From the cell containing the given text, extract its center point as (X, Y) coordinate. 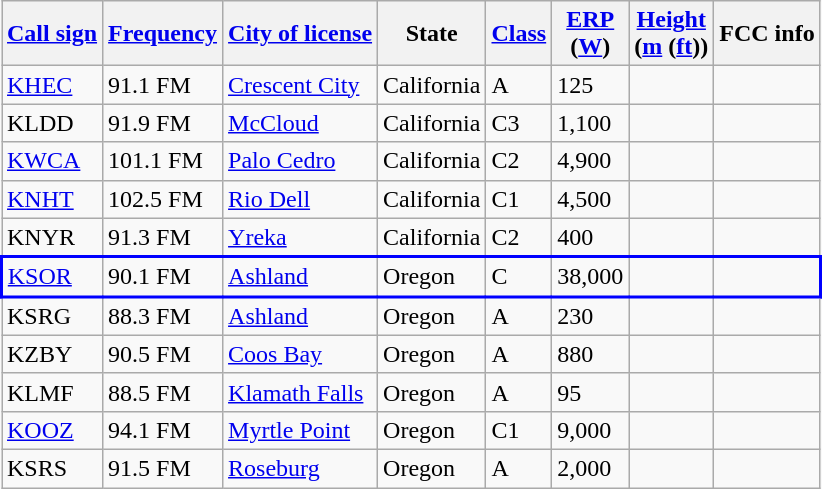
C3 (519, 123)
KSOR (52, 277)
4,900 (590, 161)
KOOZ (52, 430)
Rio Dell (300, 199)
90.1 FM (163, 277)
125 (590, 85)
Call sign (52, 34)
91.9 FM (163, 123)
State (432, 34)
Palo Cedro (300, 161)
1,100 (590, 123)
KSRG (52, 316)
KLMF (52, 392)
2,000 (590, 468)
Myrtle Point (300, 430)
Coos Bay (300, 354)
91.1 FM (163, 85)
ERP(W) (590, 34)
91.5 FM (163, 468)
KNHT (52, 199)
KSRS (52, 468)
KLDD (52, 123)
88.5 FM (163, 392)
91.3 FM (163, 238)
KNYR (52, 238)
City of license (300, 34)
90.5 FM (163, 354)
C (519, 277)
KWCA (52, 161)
McCloud (300, 123)
102.5 FM (163, 199)
4,500 (590, 199)
38,000 (590, 277)
KHEC (52, 85)
Class (519, 34)
Frequency (163, 34)
94.1 FM (163, 430)
Height(m (ft)) (672, 34)
101.1 FM (163, 161)
88.3 FM (163, 316)
9,000 (590, 430)
Crescent City (300, 85)
880 (590, 354)
400 (590, 238)
Roseburg (300, 468)
230 (590, 316)
KZBY (52, 354)
FCC info (767, 34)
Yreka (300, 238)
95 (590, 392)
Klamath Falls (300, 392)
